Detect which cell encompasses the target text, then output its (X, Y) center coordinate. 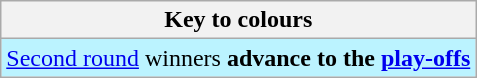
Second round winners advance to the play-offs (238, 58)
Key to colours (238, 20)
